For the text-containing cell, return its midpoint in (x, y) coordinate format. 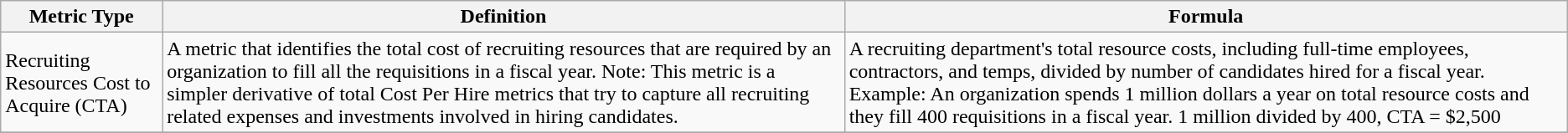
Recruiting Resources Cost to Acquire (CTA) (82, 82)
Definition (503, 17)
Metric Type (82, 17)
Formula (1206, 17)
